Output the (x, y) coordinate of the center of the cell containing the given text.  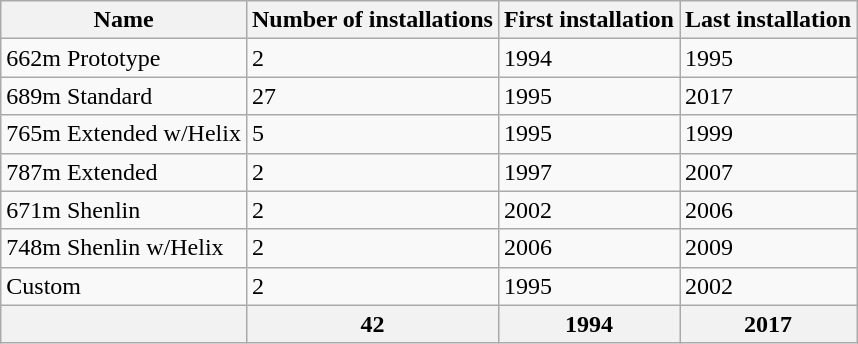
748m Shenlin w/Helix (124, 248)
5 (372, 134)
42 (372, 324)
2009 (768, 248)
27 (372, 96)
2007 (768, 172)
Name (124, 20)
Number of installations (372, 20)
765m Extended w/Helix (124, 134)
662m Prototype (124, 58)
787m Extended (124, 172)
671m Shenlin (124, 210)
Last installation (768, 20)
1997 (588, 172)
689m Standard (124, 96)
Custom (124, 286)
1999 (768, 134)
First installation (588, 20)
